From the cell containing the given text, extract its center point as [x, y] coordinate. 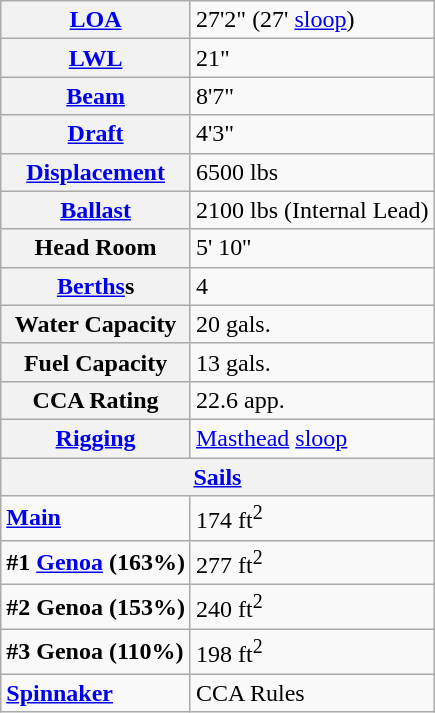
Rigging [96, 438]
Ballast [96, 210]
6500 lbs [312, 172]
21" [312, 58]
Spinnaker [96, 693]
198 ft2 [312, 652]
27'2" (27' sloop) [312, 20]
4'3" [312, 134]
20 gals. [312, 324]
22.6 app. [312, 400]
Draft [96, 134]
174 ft2 [312, 518]
CCA Rating [96, 400]
Main [96, 518]
LWL [96, 58]
#1 Genoa (163%) [96, 562]
277 ft2 [312, 562]
Fuel Capacity [96, 362]
Displacement [96, 172]
Berthss [96, 286]
CCA Rules [312, 693]
13 gals. [312, 362]
5' 10'' [312, 248]
Masthead sloop [312, 438]
#3 Genoa (110%) [96, 652]
240 ft2 [312, 608]
Beam [96, 96]
Sails [218, 477]
Head Room [96, 248]
LOA [96, 20]
Water Capacity [96, 324]
4 [312, 286]
2100 lbs (Internal Lead) [312, 210]
#2 Genoa (153%) [96, 608]
8'7" [312, 96]
